For the text-containing cell, return its midpoint in [X, Y] coordinate format. 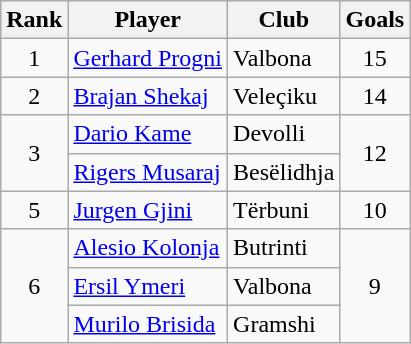
Devolli [284, 134]
Alesio Kolonja [148, 248]
Gerhard Progni [148, 58]
Goals [375, 20]
Player [148, 20]
12 [375, 153]
Murilo Brisida [148, 324]
Veleçiku [284, 96]
Dario Kame [148, 134]
2 [34, 96]
Tërbuni [284, 210]
3 [34, 153]
Brajan Shekaj [148, 96]
10 [375, 210]
1 [34, 58]
Butrinti [284, 248]
Rank [34, 20]
5 [34, 210]
15 [375, 58]
Besëlidhja [284, 172]
Gramshi [284, 324]
Ersil Ymeri [148, 286]
6 [34, 286]
Jurgen Gjini [148, 210]
9 [375, 286]
Rigers Musaraj [148, 172]
Club [284, 20]
14 [375, 96]
